Locate the cell with the specified text and output its (X, Y) center coordinate. 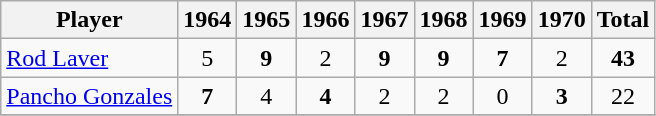
1965 (266, 20)
1964 (208, 20)
1966 (326, 20)
0 (502, 96)
Rod Laver (90, 58)
22 (623, 96)
Pancho Gonzales (90, 96)
1970 (562, 20)
43 (623, 58)
Total (623, 20)
3 (562, 96)
Player (90, 20)
5 (208, 58)
1967 (384, 20)
1968 (444, 20)
1969 (502, 20)
